Locate the cell with the specified text and output its (X, Y) center coordinate. 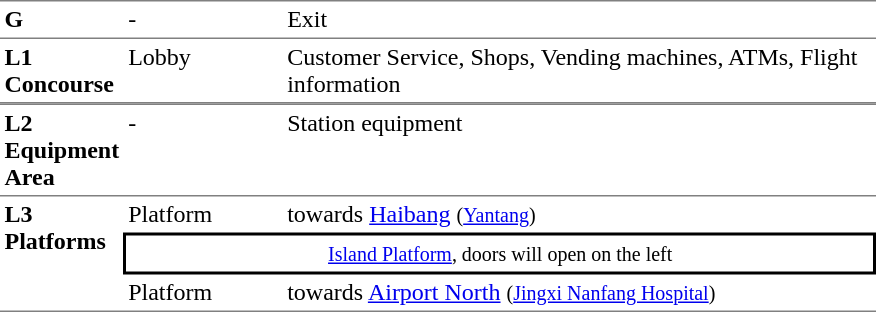
L1Concourse (62, 71)
G (62, 19)
Lobby (204, 71)
L2Equipment Area (62, 150)
L3Platforms (62, 254)
